Provide the (x, y) coordinate of the cell's center where the given text is located.  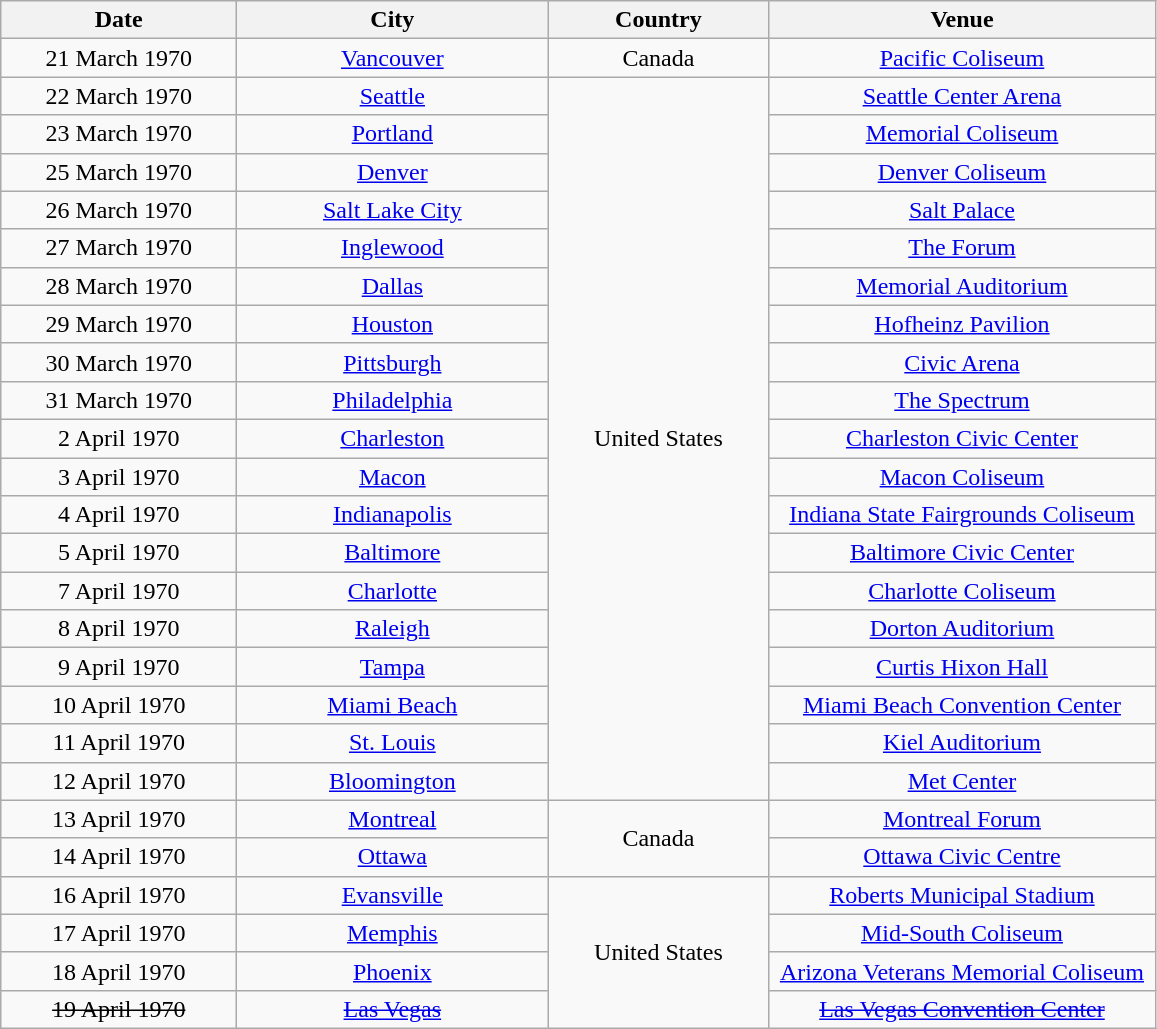
12 April 1970 (119, 781)
2 April 1970 (119, 438)
Tampa (392, 667)
16 April 1970 (119, 895)
Indianapolis (392, 515)
29 March 1970 (119, 324)
City (392, 20)
Macon Coliseum (962, 477)
Charleston Civic Center (962, 438)
Charlotte (392, 591)
Country (658, 20)
10 April 1970 (119, 705)
22 March 1970 (119, 96)
Seattle Center Arena (962, 96)
18 April 1970 (119, 971)
23 March 1970 (119, 134)
The Forum (962, 248)
Mid-South Coliseum (962, 933)
Philadelphia (392, 400)
14 April 1970 (119, 857)
Dorton Auditorium (962, 629)
31 March 1970 (119, 400)
30 March 1970 (119, 362)
Las Vegas Convention Center (962, 1009)
Denver (392, 172)
Salt Palace (962, 210)
26 March 1970 (119, 210)
5 April 1970 (119, 553)
Las Vegas (392, 1009)
Miami Beach Convention Center (962, 705)
Met Center (962, 781)
7 April 1970 (119, 591)
Pacific Coliseum (962, 58)
Charleston (392, 438)
The Spectrum (962, 400)
St. Louis (392, 743)
Miami Beach (392, 705)
13 April 1970 (119, 819)
Kiel Auditorium (962, 743)
Pittsburgh (392, 362)
Salt Lake City (392, 210)
28 March 1970 (119, 286)
8 April 1970 (119, 629)
Date (119, 20)
Portland (392, 134)
Baltimore Civic Center (962, 553)
Venue (962, 20)
Montreal (392, 819)
11 April 1970 (119, 743)
Inglewood (392, 248)
4 April 1970 (119, 515)
Raleigh (392, 629)
Ottawa (392, 857)
3 April 1970 (119, 477)
Ottawa Civic Centre (962, 857)
Memorial Auditorium (962, 286)
Houston (392, 324)
Roberts Municipal Stadium (962, 895)
Civic Arena (962, 362)
Indiana State Fairgrounds Coliseum (962, 515)
9 April 1970 (119, 667)
27 March 1970 (119, 248)
Curtis Hixon Hall (962, 667)
Dallas (392, 286)
21 March 1970 (119, 58)
Montreal Forum (962, 819)
Phoenix (392, 971)
Baltimore (392, 553)
17 April 1970 (119, 933)
19 April 1970 (119, 1009)
Arizona Veterans Memorial Coliseum (962, 971)
Memphis (392, 933)
Macon (392, 477)
Seattle (392, 96)
Hofheinz Pavilion (962, 324)
Bloomington (392, 781)
25 March 1970 (119, 172)
Denver Coliseum (962, 172)
Charlotte Coliseum (962, 591)
Memorial Coliseum (962, 134)
Vancouver (392, 58)
Evansville (392, 895)
